Scan for the cell matching the given text and deliver its [x, y] coordinate at center. 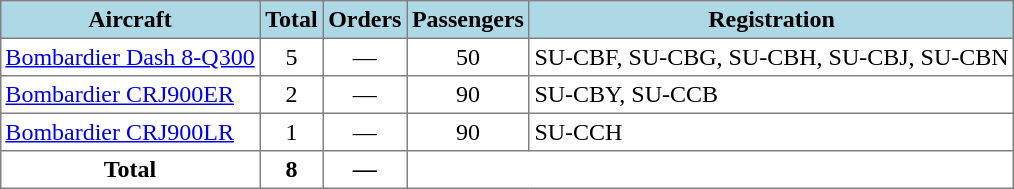
Aircraft [130, 20]
8 [292, 170]
1 [292, 132]
50 [468, 57]
Bombardier Dash 8-Q300 [130, 57]
SU-CCH [772, 132]
Bombardier CRJ900LR [130, 132]
2 [292, 95]
Orders [365, 20]
SU-CBY, SU-CCB [772, 95]
Bombardier CRJ900ER [130, 95]
Passengers [468, 20]
Registration [772, 20]
5 [292, 57]
SU-CBF, SU-CBG, SU-CBH, SU-CBJ, SU-CBN [772, 57]
